Capture the cell that displays the provided text and extract its [x, y] central coordinate. 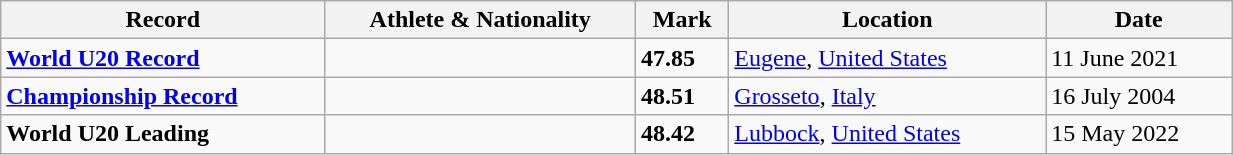
16 July 2004 [1139, 96]
11 June 2021 [1139, 58]
Athlete & Nationality [480, 20]
Record [163, 20]
Location [888, 20]
Championship Record [163, 96]
48.51 [682, 96]
Eugene, United States [888, 58]
15 May 2022 [1139, 134]
48.42 [682, 134]
Mark [682, 20]
World U20 Leading [163, 134]
World U20 Record [163, 58]
Date [1139, 20]
47.85 [682, 58]
Grosseto, Italy [888, 96]
Lubbock, United States [888, 134]
